Determine the [X, Y] coordinate at the center of the cell enclosing the given text.  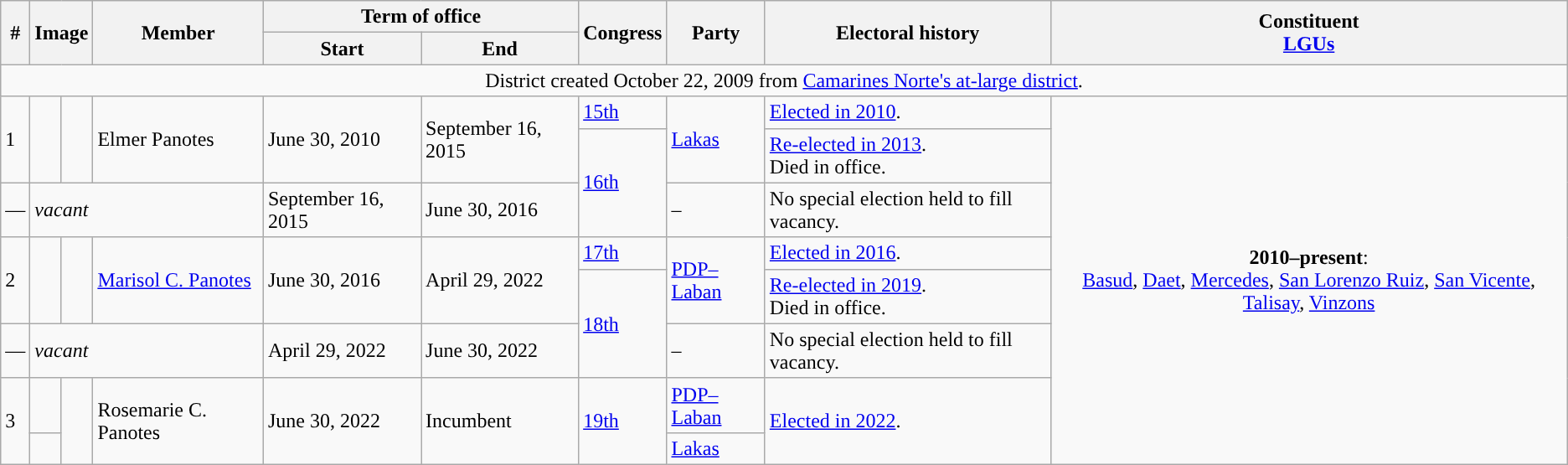
3 [15, 421]
Electoral history [908, 33]
Image [62, 33]
June 30, 2010 [342, 139]
2 [15, 280]
Elected in 2022. [908, 421]
Term of office [420, 17]
2010–present:Basud, Daet, Mercedes, San Lorenzo Ruiz, San Vicente, Talisay, Vinzons [1308, 281]
Re-elected in 2019.Died in office. [908, 297]
Congress [623, 33]
15th [623, 112]
Start [342, 49]
Party [715, 33]
Elected in 2016. [908, 253]
# [15, 33]
17th [623, 253]
1 [15, 139]
Incumbent [500, 421]
Rosemarie C. Panotes [178, 421]
Member [178, 33]
16th [623, 183]
19th [623, 421]
Re-elected in 2013.Died in office. [908, 156]
Elmer Panotes [178, 139]
District created October 22, 2009 from Camarines Norte's at-large district. [784, 80]
Marisol C. Panotes [178, 280]
ConstituentLGUs [1308, 33]
18th [623, 323]
Elected in 2010. [908, 112]
End [500, 49]
